Return [X, Y] of the center of cell containing provided text 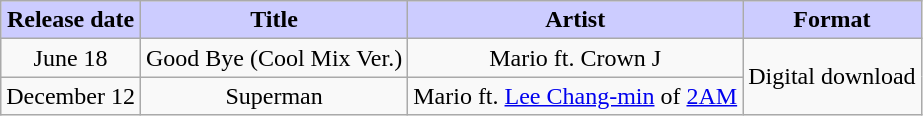
Format [832, 20]
December 12 [71, 96]
Release date [71, 20]
Superman [274, 96]
Mario ft. Lee Chang-min of 2AM [576, 96]
June 18 [71, 58]
Digital download [832, 77]
Title [274, 20]
Mario ft. Crown J [576, 58]
Good Bye (Cool Mix Ver.) [274, 58]
Artist [576, 20]
